Determine the [x, y] coordinate at the center of the cell enclosing the given text.  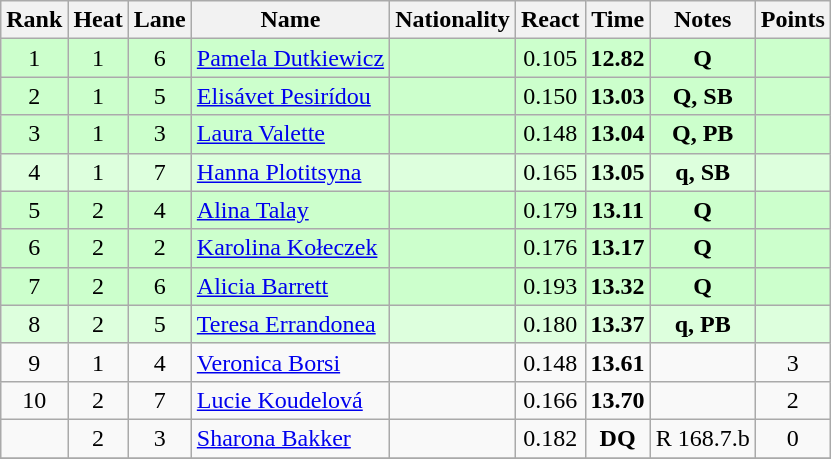
Q, PB [702, 134]
Rank [34, 20]
0.166 [550, 400]
Laura Valette [290, 134]
13.37 [618, 324]
Time [618, 20]
13.03 [618, 96]
Sharona Bakker [290, 438]
Alicia Barrett [290, 286]
13.11 [618, 210]
Nationality [453, 20]
Teresa Errandonea [290, 324]
9 [34, 362]
13.70 [618, 400]
13.61 [618, 362]
Q, SB [702, 96]
0.193 [550, 286]
Elisávet Pesirídou [290, 96]
Pamela Dutkiewicz [290, 58]
0.176 [550, 248]
Alina Talay [290, 210]
R 168.7.b [702, 438]
q, PB [702, 324]
Notes [702, 20]
13.17 [618, 248]
Points [792, 20]
Lucie Koudelová [290, 400]
13.05 [618, 172]
Veronica Borsi [290, 362]
React [550, 20]
q, SB [702, 172]
Hanna Plotitsyna [290, 172]
0 [792, 438]
Heat [98, 20]
13.04 [618, 134]
Karolina Kołeczek [290, 248]
Name [290, 20]
DQ [618, 438]
0.105 [550, 58]
0.180 [550, 324]
13.32 [618, 286]
Lane [160, 20]
12.82 [618, 58]
0.182 [550, 438]
8 [34, 324]
0.165 [550, 172]
10 [34, 400]
0.179 [550, 210]
0.150 [550, 96]
